Search for the cell housing the specified text and yield its [X, Y] center coordinate. 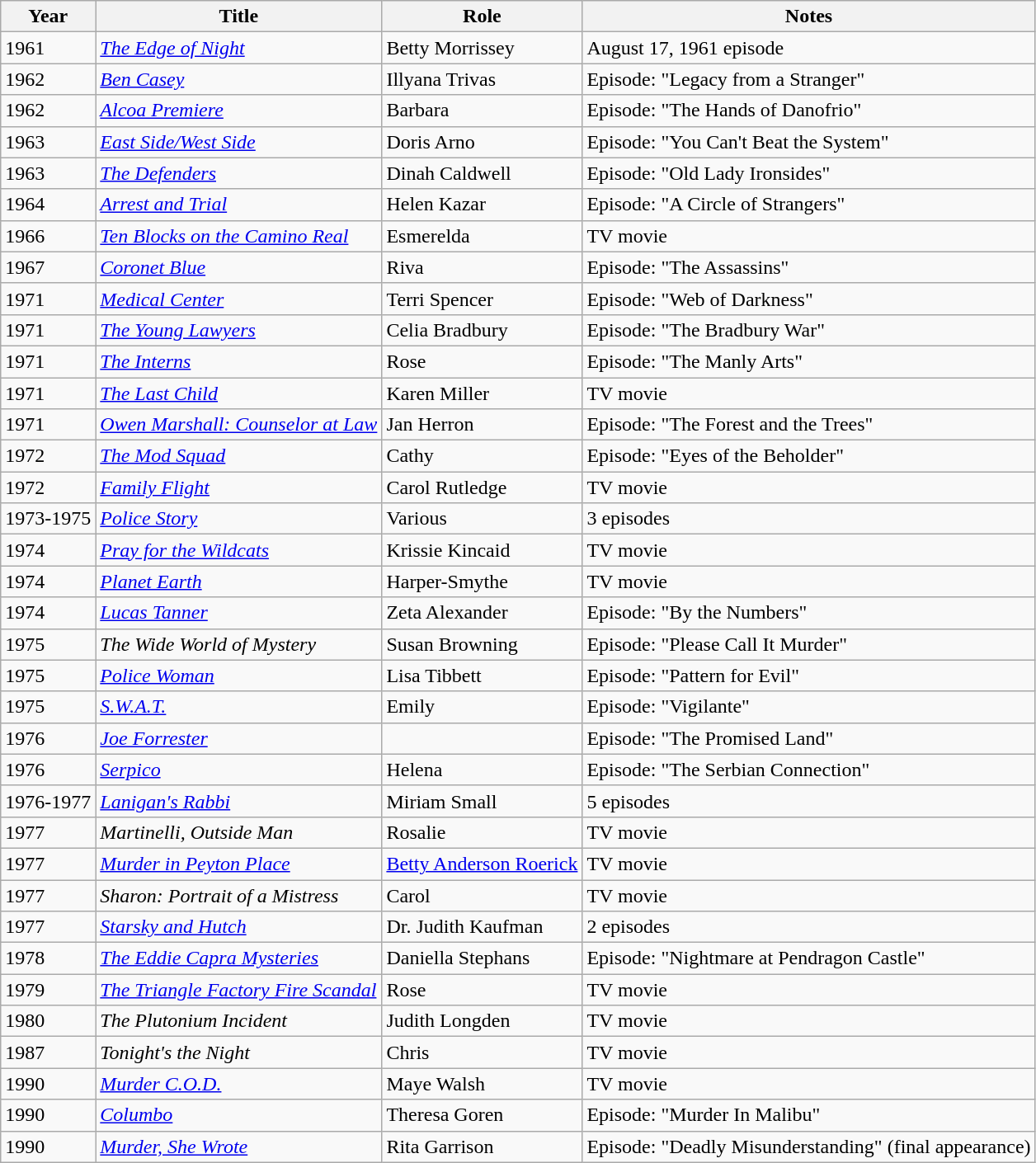
The Eddie Capra Mysteries [239, 958]
1961 [48, 48]
Harper-Smythe [482, 581]
Rosalie [482, 832]
Episode: "The Promised Land" [808, 738]
Episode: "Deadly Misunderstanding" (final appearance) [808, 1147]
Murder, She Wrote [239, 1147]
Notes [808, 16]
Episode: "Pattern for Evil" [808, 676]
Medical Center [239, 299]
Martinelli, Outside Man [239, 832]
Family Flight [239, 487]
Daniella Stephans [482, 958]
Sharon: Portrait of a Mistress [239, 895]
Episode: "You Can't Beat the System" [808, 142]
Judith Longden [482, 1021]
Year [48, 16]
Celia Bradbury [482, 330]
Ben Casey [239, 79]
Theresa Goren [482, 1115]
Episode: "The Assassins" [808, 267]
Episode: "Legacy from a Stranger" [808, 79]
Episode: "Please Call It Murder" [808, 644]
Cathy [482, 456]
August 17, 1961 episode [808, 48]
Joe Forrester [239, 738]
Chris [482, 1052]
Lisa Tibbett [482, 676]
The Triangle Factory Fire Scandal [239, 990]
Police Woman [239, 676]
Episode: "Eyes of the Beholder" [808, 456]
Miriam Small [482, 801]
Carol Rutledge [482, 487]
Krissie Kincaid [482, 550]
Role [482, 16]
East Side/West Side [239, 142]
The Interns [239, 361]
Betty Anderson Roerick [482, 864]
The Last Child [239, 393]
Episode: "By the Numbers" [808, 613]
Title [239, 16]
Episode: "A Circle of Strangers" [808, 205]
Ten Blocks on the Camino Real [239, 236]
Rita Garrison [482, 1147]
Episode: "The Hands of Danofrio" [808, 111]
Episode: "The Manly Arts" [808, 361]
Episode: "Web of Darkness" [808, 299]
Episode: "The Serbian Connection" [808, 770]
Arrest and Trial [239, 205]
1966 [48, 236]
The Wide World of Mystery [239, 644]
Doris Arno [482, 142]
3 episodes [808, 519]
Illyana Trivas [482, 79]
Maye Walsh [482, 1084]
Planet Earth [239, 581]
Karen Miller [482, 393]
The Edge of Night [239, 48]
1967 [48, 267]
S.W.A.T. [239, 707]
Episode: "Vigilante" [808, 707]
Alcoa Premiere [239, 111]
1964 [48, 205]
2 episodes [808, 927]
Betty Morrissey [482, 48]
Various [482, 519]
5 episodes [808, 801]
Episode: "Murder In Malibu" [808, 1115]
Terri Spencer [482, 299]
1973-1975 [48, 519]
The Mod Squad [239, 456]
Murder C.O.D. [239, 1084]
1976-1977 [48, 801]
Episode: "Old Lady Ironsides" [808, 173]
Lanigan's Rabbi [239, 801]
Helen Kazar [482, 205]
The Plutonium Incident [239, 1021]
Helena [482, 770]
Jan Herron [482, 425]
Carol [482, 895]
Dinah Caldwell [482, 173]
Barbara [482, 111]
Coronet Blue [239, 267]
1978 [48, 958]
1980 [48, 1021]
Lucas Tanner [239, 613]
Susan Browning [482, 644]
The Defenders [239, 173]
Zeta Alexander [482, 613]
Starsky and Hutch [239, 927]
1987 [48, 1052]
Episode: "Nightmare at Pendragon Castle" [808, 958]
Dr. Judith Kaufman [482, 927]
Columbo [239, 1115]
Episode: "The Forest and the Trees" [808, 425]
Riva [482, 267]
Serpico [239, 770]
Owen Marshall: Counselor at Law [239, 425]
Murder in Peyton Place [239, 864]
Tonight's the Night [239, 1052]
Episode: "The Bradbury War" [808, 330]
Emily [482, 707]
1979 [48, 990]
Esmerelda [482, 236]
Police Story [239, 519]
Pray for the Wildcats [239, 550]
The Young Lawyers [239, 330]
